Identify which cell holds the provided text, then report its [X, Y] central coordinate. 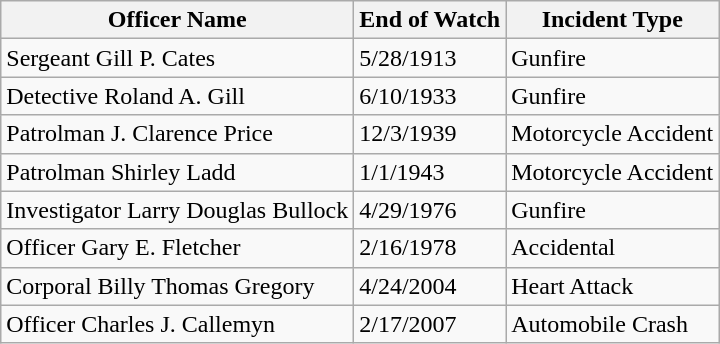
Sergeant Gill P. Cates [178, 58]
Detective Roland A. Gill [178, 96]
Officer Name [178, 20]
2/17/2007 [430, 324]
Officer Charles J. Callemyn [178, 324]
Patrolman Shirley Ladd [178, 172]
4/24/2004 [430, 286]
Incident Type [612, 20]
Officer Gary E. Fletcher [178, 248]
Automobile Crash [612, 324]
12/3/1939 [430, 134]
6/10/1933 [430, 96]
2/16/1978 [430, 248]
End of Watch [430, 20]
Corporal Billy Thomas Gregory [178, 286]
5/28/1913 [430, 58]
Heart Attack [612, 286]
Accidental [612, 248]
4/29/1976 [430, 210]
Patrolman J. Clarence Price [178, 134]
Investigator Larry Douglas Bullock [178, 210]
1/1/1943 [430, 172]
